Determine the (X, Y) coordinate at the center of the cell enclosing the given text.  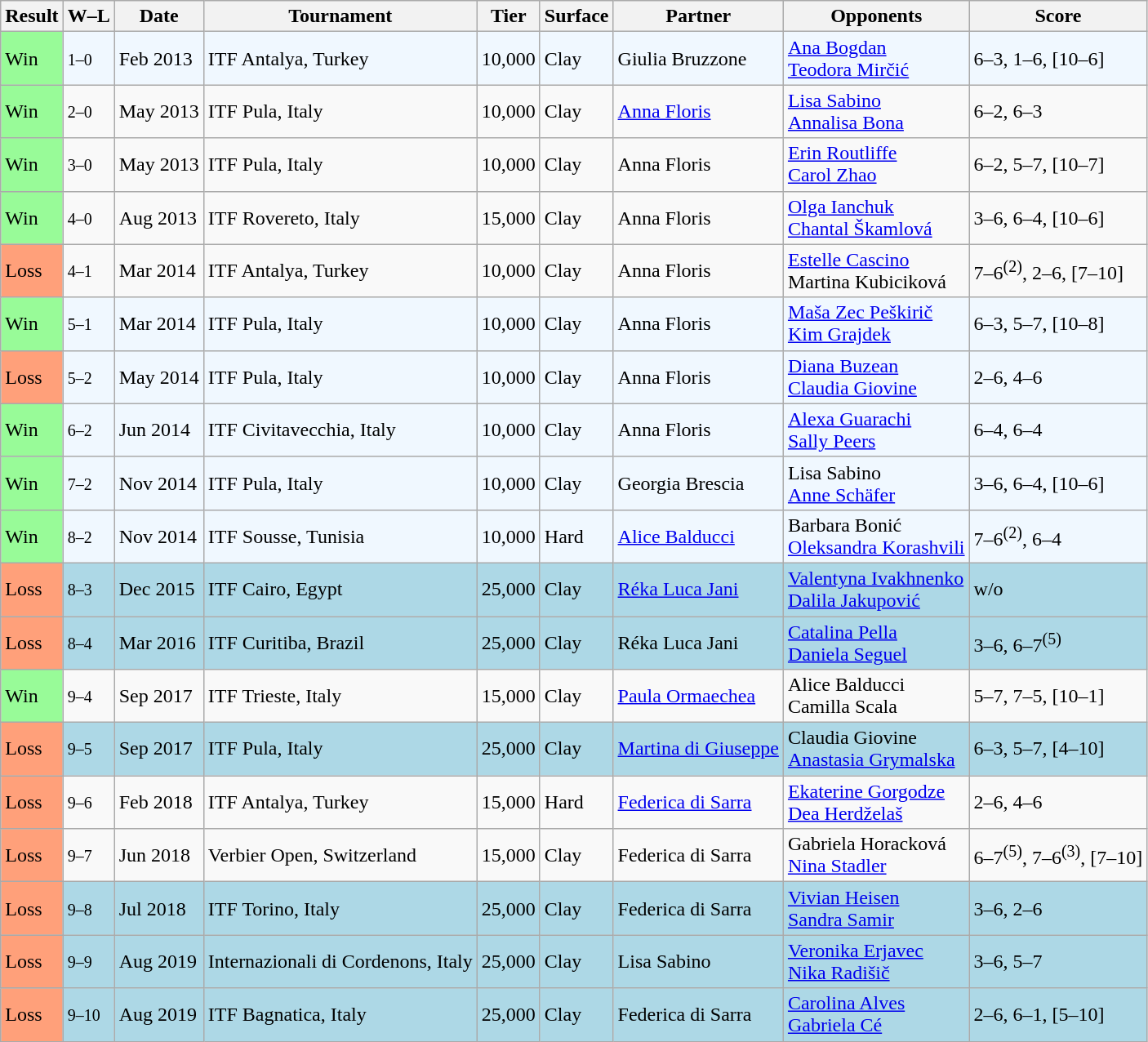
Lisa Sabino Annalisa Bona (876, 111)
Maša Zec Peškirič Kim Grajdek (876, 323)
ITF Civitavecchia, Italy (340, 430)
6–4, 6–4 (1058, 430)
2–6, 6–1, [5–10] (1058, 1014)
ITF Trieste, Italy (340, 696)
Ana Bogdan Teodora Mirčić (876, 59)
3–6, 5–7 (1058, 962)
6–3, 5–7, [4–10] (1058, 750)
W–L (88, 16)
7–2 (88, 483)
ITF Torino, Italy (340, 908)
Aug 2013 (158, 217)
Barbara Bonić Oleksandra Korashvili (876, 536)
ITF Sousse, Tunisia (340, 536)
6–3, 5–7, [10–8] (1058, 323)
9–5 (88, 750)
6–2 (88, 430)
9–4 (88, 696)
ITF Cairo, Egypt (340, 590)
5–2 (88, 377)
Olga Ianchuk Chantal Škamlová (876, 217)
May 2014 (158, 377)
Partner (698, 16)
8–3 (88, 590)
Verbier Open, Switzerland (340, 856)
2–0 (88, 111)
Claudia Giovine Anastasia Grymalska (876, 750)
7–6(2), 2–6, [7–10] (1058, 271)
Valentyna Ivakhnenko Dalila Jakupović (876, 590)
4–0 (88, 217)
5–1 (88, 323)
9–9 (88, 962)
ITF Rovereto, Italy (340, 217)
Diana Buzean Claudia Giovine (876, 377)
8–4 (88, 642)
6–3, 1–6, [10–6] (1058, 59)
ITF Bagnatica, Italy (340, 1014)
Georgia Brescia (698, 483)
Feb 2013 (158, 59)
Alexa Guarachi Sally Peers (876, 430)
1–0 (88, 59)
Result (32, 16)
Dec 2015 (158, 590)
6–2, 5–7, [10–7] (1058, 165)
3–6, 6–7(5) (1058, 642)
Score (1058, 16)
6–2, 6–3 (1058, 111)
9–7 (88, 856)
Opponents (876, 16)
Feb 2018 (158, 802)
Carolina Alves Gabriela Cé (876, 1014)
7–6(2), 6–4 (1058, 536)
9–6 (88, 802)
Catalina Pella Daniela Seguel (876, 642)
Alice Balducci (698, 536)
Gabriela Horacková Nina Stadler (876, 856)
Martina di Giuseppe (698, 750)
Estelle Cascino Martina Kubiciková (876, 271)
w/o (1058, 590)
Surface (576, 16)
Erin Routliffe Carol Zhao (876, 165)
Tier (508, 16)
Giulia Bruzzone (698, 59)
8–2 (88, 536)
Jul 2018 (158, 908)
9–8 (88, 908)
Vivian Heisen Sandra Samir (876, 908)
4–1 (88, 271)
Ekaterine Gorgodze Dea Herdželaš (876, 802)
3–0 (88, 165)
Lisa Sabino Anne Schäfer (876, 483)
Jun 2014 (158, 430)
Internazionali di Cordenons, Italy (340, 962)
6–7(5), 7–6(3), [7–10] (1058, 856)
Veronika Erjavec Nika Radišič (876, 962)
Lisa Sabino (698, 962)
Alice Balducci Camilla Scala (876, 696)
5–7, 7–5, [10–1] (1058, 696)
Paula Ormaechea (698, 696)
Tournament (340, 16)
Jun 2018 (158, 856)
Date (158, 16)
Mar 2016 (158, 642)
9–10 (88, 1014)
ITF Curitiba, Brazil (340, 642)
3–6, 2–6 (1058, 908)
